Scan for the cell matching the given text and deliver its [x, y] coordinate at center. 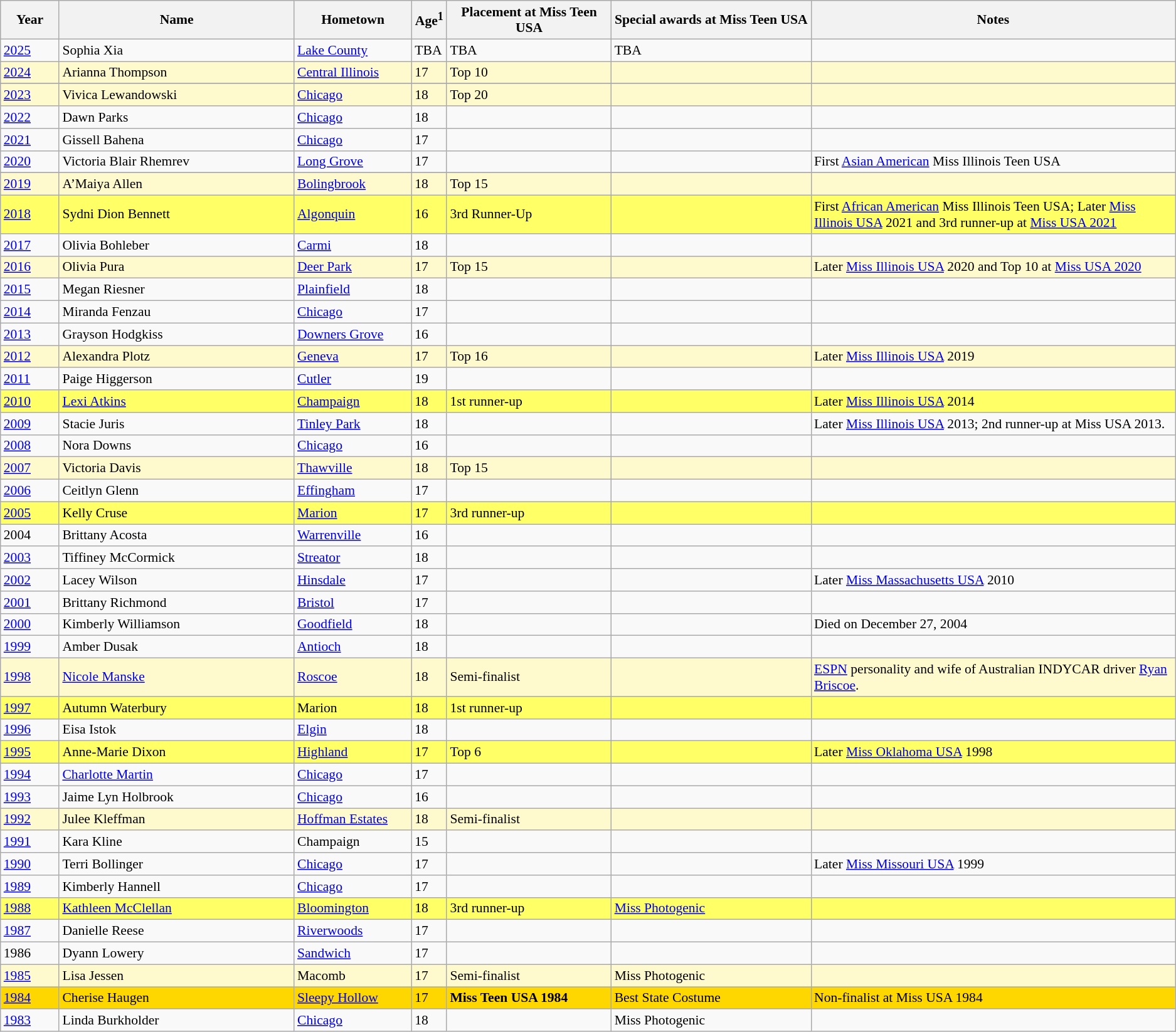
2012 [30, 357]
First Asian American Miss Illinois Teen USA [993, 162]
Elgin [352, 730]
1990 [30, 864]
2011 [30, 379]
1984 [30, 998]
Highland [352, 752]
Lacey Wilson [177, 580]
3rd Runner-Up [529, 214]
Algonquin [352, 214]
Miss Teen USA 1984 [529, 998]
Arianna Thompson [177, 73]
Vivica Lewandowski [177, 95]
2010 [30, 401]
2006 [30, 491]
1995 [30, 752]
Bristol [352, 603]
Paige Higgerson [177, 379]
2001 [30, 603]
2024 [30, 73]
2009 [30, 424]
Bolingbrook [352, 184]
Name [177, 20]
Sleepy Hollow [352, 998]
15 [429, 842]
Later Miss Illinois USA 2019 [993, 357]
1997 [30, 708]
2022 [30, 117]
Geneva [352, 357]
Downers Grove [352, 334]
Ceitlyn Glenn [177, 491]
1989 [30, 887]
Sandwich [352, 954]
1993 [30, 797]
Lexi Atkins [177, 401]
1996 [30, 730]
Streator [352, 558]
Warrenville [352, 535]
Later Miss Illinois USA 2013; 2nd runner-up at Miss USA 2013. [993, 424]
Alexandra Plotz [177, 357]
Dawn Parks [177, 117]
Long Grove [352, 162]
A’Maiya Allen [177, 184]
Kelly Cruse [177, 513]
ESPN personality and wife of Australian INDYCAR driver Ryan Briscoe. [993, 677]
Non-finalist at Miss USA 1984 [993, 998]
2021 [30, 140]
Megan Riesner [177, 290]
Later Miss Massachusetts USA 2010 [993, 580]
Autumn Waterbury [177, 708]
Dyann Lowery [177, 954]
2016 [30, 267]
Brittany Richmond [177, 603]
Top 20 [529, 95]
2020 [30, 162]
2002 [30, 580]
Placement at Miss Teen USA [529, 20]
Age1 [429, 20]
Hometown [352, 20]
Notes [993, 20]
2013 [30, 334]
Jaime Lyn Holbrook [177, 797]
2018 [30, 214]
Linda Burkholder [177, 1021]
2017 [30, 245]
Best State Costume [711, 998]
Goodfield [352, 624]
2019 [30, 184]
1999 [30, 647]
Eisa Istok [177, 730]
Julee Kleffman [177, 819]
Antioch [352, 647]
Top 16 [529, 357]
Nora Downs [177, 446]
Plainfield [352, 290]
Cutler [352, 379]
Victoria Davis [177, 468]
1991 [30, 842]
Hoffman Estates [352, 819]
Deer Park [352, 267]
2007 [30, 468]
Gissell Bahena [177, 140]
Special awards at Miss Teen USA [711, 20]
Roscoe [352, 677]
Charlotte Martin [177, 775]
Lisa Jessen [177, 976]
Bloomington [352, 908]
Lake County [352, 50]
Brittany Acosta [177, 535]
Later Miss Oklahoma USA 1998 [993, 752]
1994 [30, 775]
Cherise Haugen [177, 998]
Riverwoods [352, 931]
1992 [30, 819]
2000 [30, 624]
Tinley Park [352, 424]
Kimberly Hannell [177, 887]
Miranda Fenzau [177, 312]
19 [429, 379]
2023 [30, 95]
Kimberly Williamson [177, 624]
2005 [30, 513]
Top 10 [529, 73]
Later Miss Illinois USA 2014 [993, 401]
Kathleen McClellan [177, 908]
Sophia Xia [177, 50]
Nicole Manske [177, 677]
First African American Miss Illinois Teen USA; Later Miss Illinois USA 2021 and 3rd runner-up at Miss USA 2021 [993, 214]
Kara Kline [177, 842]
1998 [30, 677]
1985 [30, 976]
Amber Dusak [177, 647]
Anne-Marie Dixon [177, 752]
Died on December 27, 2004 [993, 624]
Top 6 [529, 752]
1983 [30, 1021]
Carmi [352, 245]
1987 [30, 931]
Later Miss Missouri USA 1999 [993, 864]
2014 [30, 312]
1988 [30, 908]
Victoria Blair Rhemrev [177, 162]
Olivia Bohleber [177, 245]
Thawville [352, 468]
Macomb [352, 976]
1986 [30, 954]
Grayson Hodgkiss [177, 334]
Terri Bollinger [177, 864]
Tiffiney McCormick [177, 558]
2003 [30, 558]
2025 [30, 50]
2004 [30, 535]
Later Miss Illinois USA 2020 and Top 10 at Miss USA 2020 [993, 267]
Danielle Reese [177, 931]
2015 [30, 290]
Year [30, 20]
Olivia Pura [177, 267]
Central Illinois [352, 73]
Effingham [352, 491]
2008 [30, 446]
Hinsdale [352, 580]
Stacie Juris [177, 424]
Sydni Dion Bennett [177, 214]
